From the cell containing the given text, extract its center point as [X, Y] coordinate. 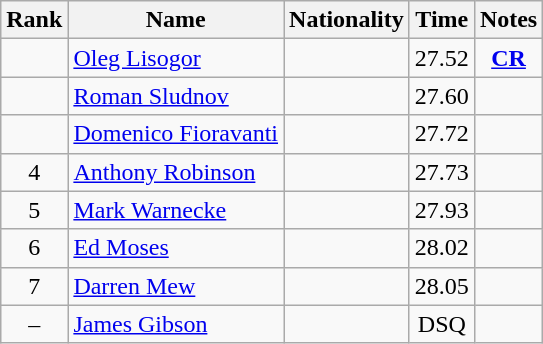
4 [34, 172]
5 [34, 210]
28.02 [442, 248]
27.72 [442, 134]
Domenico Fioravanti [176, 134]
Nationality [347, 20]
Ed Moses [176, 248]
Anthony Robinson [176, 172]
– [34, 324]
Rank [34, 20]
Notes [508, 20]
27.60 [442, 96]
Mark Warnecke [176, 210]
Roman Sludnov [176, 96]
27.52 [442, 58]
Oleg Lisogor [176, 58]
James Gibson [176, 324]
27.73 [442, 172]
DSQ [442, 324]
Darren Mew [176, 286]
28.05 [442, 286]
Time [442, 20]
CR [508, 58]
27.93 [442, 210]
6 [34, 248]
Name [176, 20]
7 [34, 286]
